Return [x, y] of the center of cell containing provided text 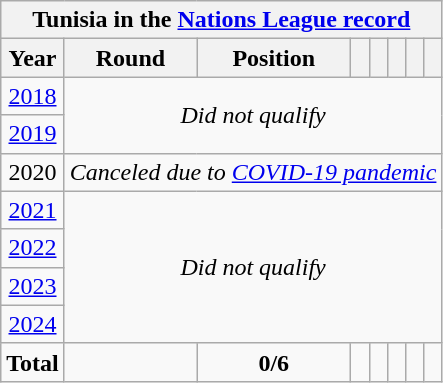
Position [274, 58]
Round [130, 58]
Canceled due to COVID-19 pandemic [253, 172]
Total [33, 362]
2024 [33, 324]
2018 [33, 96]
Tunisia in the Nations League record [222, 20]
2022 [33, 248]
Year [33, 58]
0/6 [274, 362]
2019 [33, 134]
2020 [33, 172]
2021 [33, 210]
2023 [33, 286]
